For the text-containing cell, return its midpoint in (x, y) coordinate format. 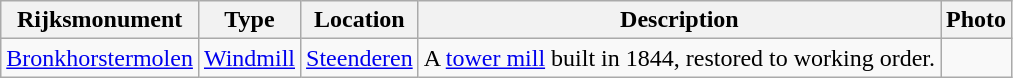
Windmill (249, 58)
Photo (976, 20)
Location (360, 20)
Bronkhorstermolen (100, 58)
Description (679, 20)
A tower mill built in 1844, restored to working order. (679, 58)
Steenderen (360, 58)
Type (249, 20)
Rijksmonument (100, 20)
